Determine the [x, y] coordinate at the center of the cell enclosing the given text.  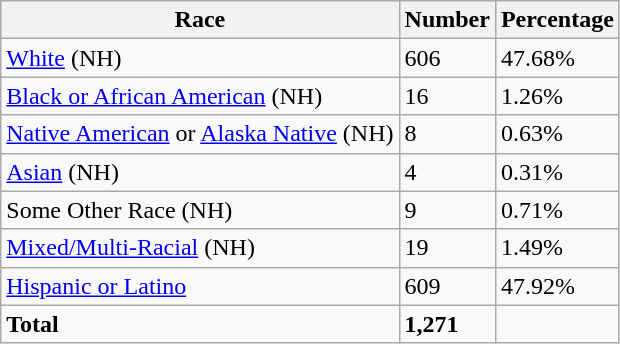
Number [447, 20]
White (NH) [200, 58]
1.26% [557, 96]
Race [200, 20]
Native American or Alaska Native (NH) [200, 134]
609 [447, 286]
19 [447, 248]
0.63% [557, 134]
9 [447, 210]
16 [447, 96]
47.92% [557, 286]
47.68% [557, 58]
Some Other Race (NH) [200, 210]
4 [447, 172]
1.49% [557, 248]
Total [200, 324]
Hispanic or Latino [200, 286]
Mixed/Multi-Racial (NH) [200, 248]
Asian (NH) [200, 172]
0.71% [557, 210]
Black or African American (NH) [200, 96]
606 [447, 58]
1,271 [447, 324]
8 [447, 134]
0.31% [557, 172]
Percentage [557, 20]
